Determine the [x, y] coordinate at the center of the cell enclosing the given text.  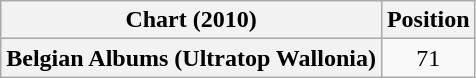
Position [428, 20]
Chart (2010) [192, 20]
Belgian Albums (Ultratop Wallonia) [192, 58]
71 [428, 58]
